Output the [X, Y] coordinate of the center of the cell containing the given text.  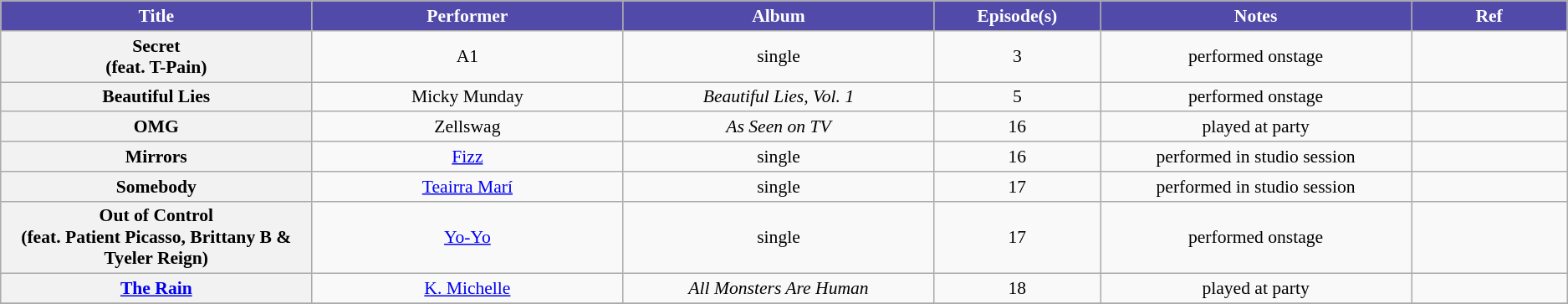
Somebody [156, 187]
Fizz [467, 157]
Title [156, 16]
Album [779, 16]
Beautiful Lies, Vol. 1 [779, 97]
Zellswag [467, 127]
5 [1017, 97]
A1 [467, 57]
OMG [156, 127]
The Rain [156, 289]
Ref [1489, 16]
All Monsters Are Human [779, 289]
Secret (feat. T-Pain) [156, 57]
Performer [467, 16]
As Seen on TV [779, 127]
Mirrors [156, 157]
Episode(s) [1017, 16]
Micky Munday [467, 97]
Teairra Marí [467, 187]
Beautiful Lies [156, 97]
Yo-Yo [467, 238]
K. Michelle [467, 289]
Notes [1256, 16]
Out of Control(feat. Patient Picasso, Brittany B & Tyeler Reign) [156, 238]
3 [1017, 57]
18 [1017, 289]
